Return the [X, Y] coordinate for the center point of the cell that contains the specified text.  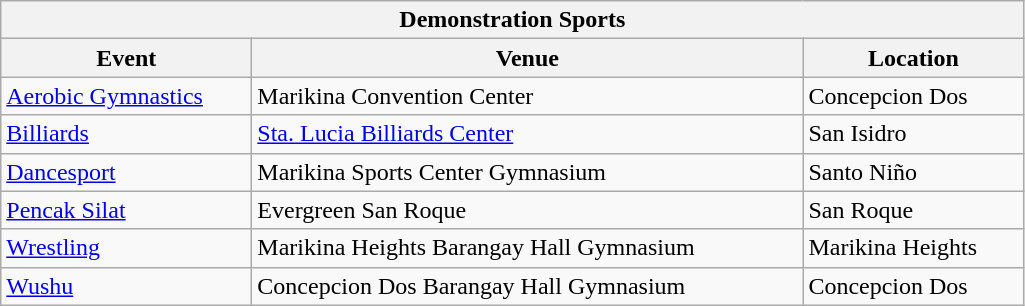
Sta. Lucia Billiards Center [528, 134]
Wushu [126, 286]
San Isidro [914, 134]
Marikina Heights [914, 248]
Wrestling [126, 248]
Demonstration Sports [512, 20]
Marikina Convention Center [528, 96]
San Roque [914, 210]
Location [914, 58]
Concepcion Dos Barangay Hall Gymnasium [528, 286]
Evergreen San Roque [528, 210]
Marikina Heights Barangay Hall Gymnasium [528, 248]
Santo Niño [914, 172]
Aerobic Gymnastics [126, 96]
Dancesport [126, 172]
Billiards [126, 134]
Event [126, 58]
Marikina Sports Center Gymnasium [528, 172]
Venue [528, 58]
Pencak Silat [126, 210]
